Identify which cell holds the provided text, then report its [X, Y] central coordinate. 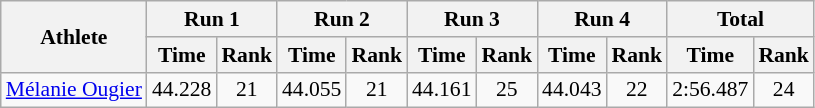
Total [740, 19]
Mélanie Ougier [74, 90]
Athlete [74, 36]
44.161 [442, 90]
2:56.487 [710, 90]
24 [784, 90]
Run 2 [342, 19]
44.055 [312, 90]
Run 3 [472, 19]
Run 4 [602, 19]
Run 1 [212, 19]
44.043 [572, 90]
44.228 [182, 90]
22 [638, 90]
25 [508, 90]
